Return the [x, y] coordinate for the center point of the cell that contains the specified text.  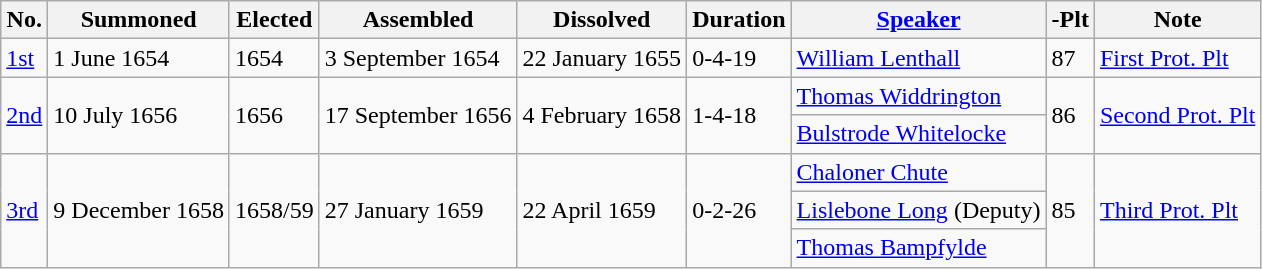
17 September 1656 [418, 115]
3rd [24, 210]
1658/59 [274, 210]
Thomas Bampfylde [918, 248]
1-4-18 [739, 115]
22 April 1659 [602, 210]
First Prot. Plt [1177, 58]
2nd [24, 115]
4 February 1658 [602, 115]
Dissolved [602, 20]
1 June 1654 [139, 58]
1st [24, 58]
85 [1070, 210]
Summoned [139, 20]
9 December 1658 [139, 210]
Third Prot. Plt [1177, 210]
0-2-26 [739, 210]
10 July 1656 [139, 115]
Chaloner Chute [918, 172]
-Plt [1070, 20]
0-4-19 [739, 58]
No. [24, 20]
27 January 1659 [418, 210]
22 January 1655 [602, 58]
Speaker [918, 20]
Duration [739, 20]
Assembled [418, 20]
William Lenthall [918, 58]
Thomas Widdrington [918, 96]
1654 [274, 58]
86 [1070, 115]
Bulstrode Whitelocke [918, 134]
Note [1177, 20]
Second Prot. Plt [1177, 115]
3 September 1654 [418, 58]
Lislebone Long (Deputy) [918, 210]
1656 [274, 115]
Elected [274, 20]
87 [1070, 58]
